Provide the [X, Y] coordinate of the cell's center where the given text is located.  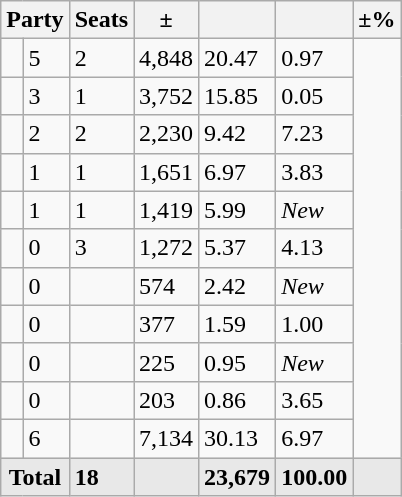
7,134 [166, 438]
1,419 [166, 210]
23,679 [238, 477]
30.13 [238, 438]
0.95 [238, 362]
1.59 [238, 324]
0.86 [238, 400]
2.42 [238, 286]
9.42 [238, 134]
4.13 [314, 248]
4,848 [166, 58]
6 [46, 438]
377 [166, 324]
3,752 [166, 96]
0.97 [314, 58]
Seats [101, 20]
3.65 [314, 400]
0.05 [314, 96]
15.85 [238, 96]
5.99 [238, 210]
225 [166, 362]
5 [46, 58]
±% [377, 20]
20.47 [238, 58]
1.00 [314, 324]
203 [166, 400]
1,272 [166, 248]
3.83 [314, 172]
574 [166, 286]
18 [101, 477]
100.00 [314, 477]
2,230 [166, 134]
Party [35, 20]
7.23 [314, 134]
± [166, 20]
Total [35, 477]
1,651 [166, 172]
5.37 [238, 248]
